Identify which cell holds the provided text, then report its (X, Y) central coordinate. 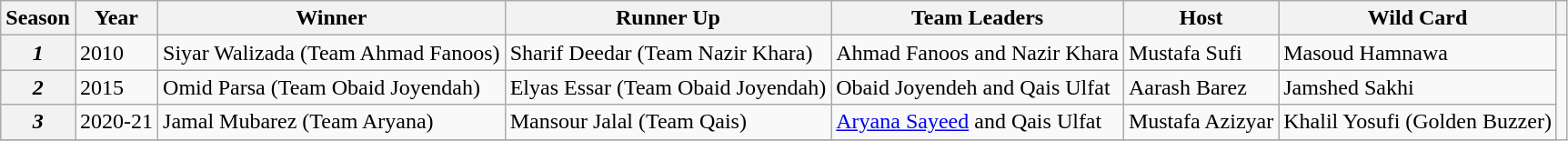
Runner Up (668, 18)
Jamal Mubarez (Team Aryana) (332, 122)
3 (38, 122)
2020-21 (116, 122)
Team Leaders (978, 18)
Wild Card (1418, 18)
Winner (332, 18)
1 (38, 53)
Year (116, 18)
2010 (116, 53)
Season (38, 18)
Omid Parsa (Team Obaid Joyendah) (332, 87)
Jamshed Sakhi (1418, 87)
Mustafa Azizyar (1201, 122)
Aarash Barez (1201, 87)
Aryana Sayeed and Qais Ulfat (978, 122)
Sharif Deedar (Team Nazir Khara) (668, 53)
Mansour Jalal (Team Qais) (668, 122)
2015 (116, 87)
Host (1201, 18)
Obaid Joyendeh and Qais Ulfat (978, 87)
Mustafa Sufi (1201, 53)
Masoud Hamnawa (1418, 53)
Ahmad Fanoos and Nazir Khara (978, 53)
2 (38, 87)
Siyar Walizada (Team Ahmad Fanoos) (332, 53)
Elyas Essar (Team Obaid Joyendah) (668, 87)
Khalil Yosufi (Golden Buzzer) (1418, 122)
